Return [X, Y] of the center of cell containing provided text 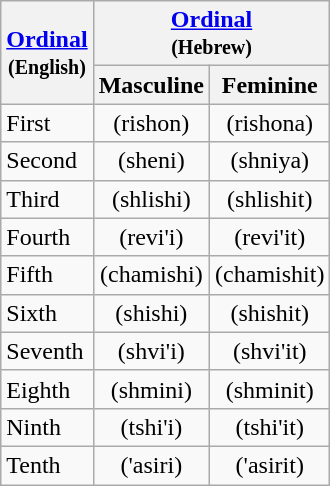
(chamishit) [270, 275]
Third [47, 199]
First [47, 123]
(rishon) [151, 123]
Ordinal(Hebrew) [212, 34]
Eighth [47, 389]
(revi'i) [151, 237]
(tshi'it) [270, 427]
Ninth [47, 427]
(shminit) [270, 389]
(shishit) [270, 313]
(shlishit) [270, 199]
(revi'it) [270, 237]
('asirit) [270, 465]
(shvi'i) [151, 351]
(shlishi) [151, 199]
Fourth [47, 237]
(chamishi) [151, 275]
Feminine [270, 85]
(shniya) [270, 161]
(rishona) [270, 123]
Tenth [47, 465]
Second [47, 161]
('asiri) [151, 465]
(shmini) [151, 389]
Seventh [47, 351]
(shishi) [151, 313]
(shvi'it) [270, 351]
Fifth [47, 275]
Masculine [151, 85]
Sixth [47, 313]
(sheni) [151, 161]
(tshi'i) [151, 427]
Ordinal(English) [47, 52]
